Search for the cell housing the specified text and yield its [x, y] center coordinate. 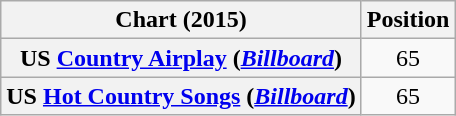
Position [408, 20]
Chart (2015) [181, 20]
US Hot Country Songs (Billboard) [181, 96]
US Country Airplay (Billboard) [181, 58]
